Locate the cell with the specified text and output its [X, Y] center coordinate. 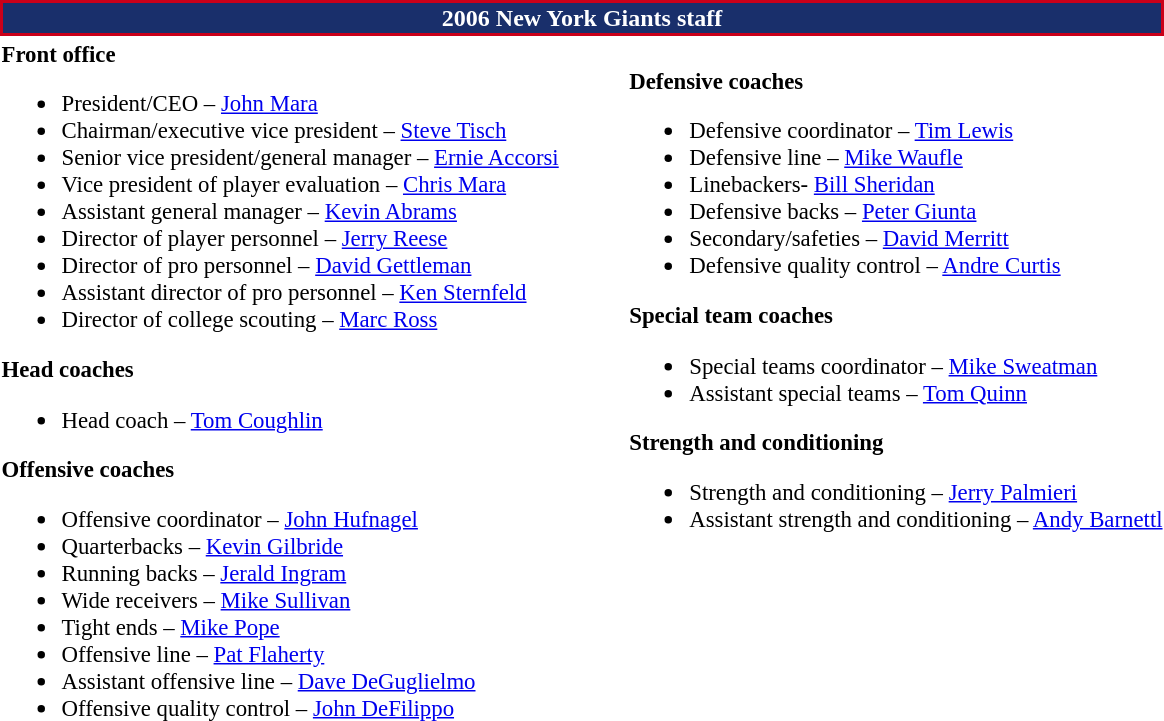
2006 New York Giants staff [582, 18]
